Determine the [x, y] coordinate at the center of the cell enclosing the given text.  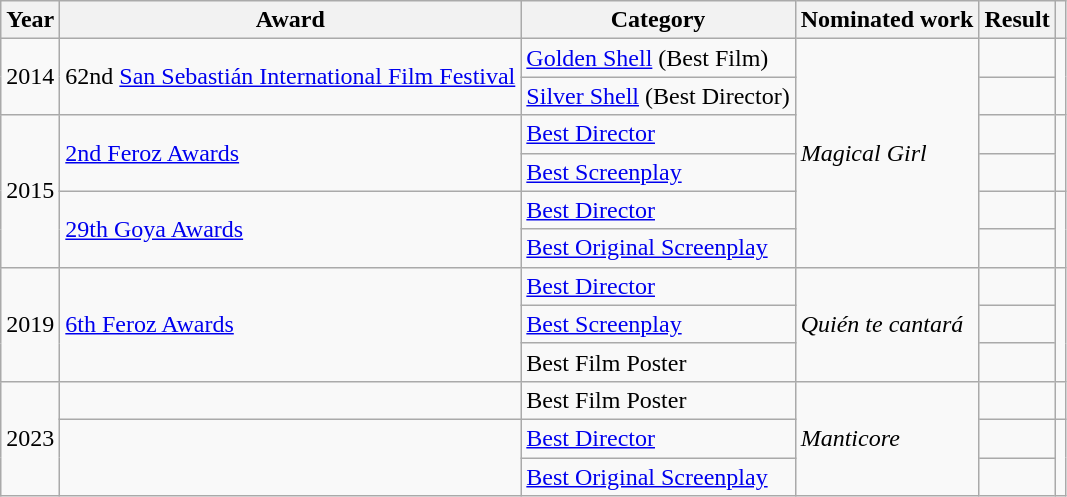
2014 [30, 77]
Result [1017, 20]
Manticore [887, 438]
Magical Girl [887, 153]
2015 [30, 191]
Golden Shell (Best Film) [658, 58]
Year [30, 20]
Quién te cantará [887, 324]
Silver Shell (Best Director) [658, 96]
6th Feroz Awards [290, 324]
29th Goya Awards [290, 229]
62nd San Sebastián International Film Festival [290, 77]
2019 [30, 324]
Nominated work [887, 20]
2nd Feroz Awards [290, 153]
2023 [30, 438]
Award [290, 20]
Category [658, 20]
